Identify which cell holds the provided text, then report its (x, y) central coordinate. 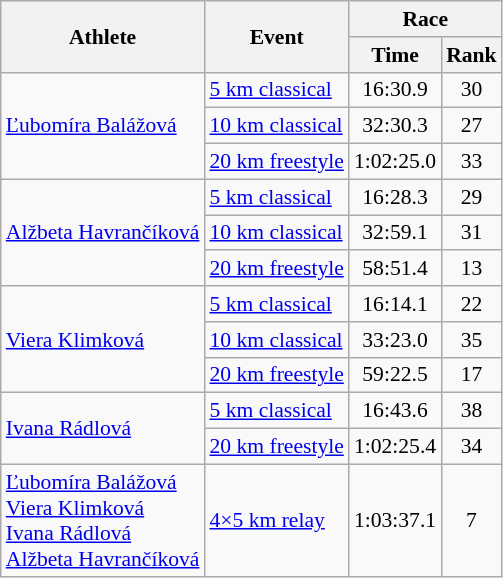
27 (472, 126)
29 (472, 197)
17 (472, 375)
16:43.6 (395, 411)
59:22.5 (395, 375)
31 (472, 233)
Ľubomíra Balážová Viera Klimková Ivana Rádlová Alžbeta Havrančíková (103, 520)
16:28.3 (395, 197)
1:02:25.0 (395, 162)
16:14.1 (395, 304)
38 (472, 411)
33 (472, 162)
32:30.3 (395, 126)
16:30.9 (395, 90)
Time (395, 55)
Rank (472, 55)
13 (472, 269)
Ivana Rádlová (103, 428)
Ľubomíra Balážová (103, 126)
32:59.1 (395, 233)
Athlete (103, 36)
1:03:37.1 (395, 520)
1:02:25.4 (395, 447)
7 (472, 520)
33:23.0 (395, 340)
30 (472, 90)
Race (426, 19)
58:51.4 (395, 269)
35 (472, 340)
4×5 km relay (276, 520)
22 (472, 304)
Event (276, 36)
Viera Klimková (103, 340)
34 (472, 447)
Alžbeta Havrančíková (103, 232)
